Determine the (x, y) coordinate at the center of the cell enclosing the given text.  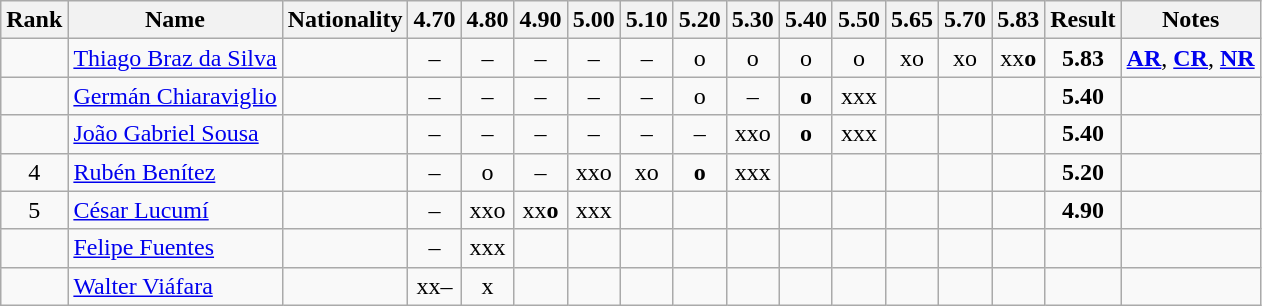
4 (34, 172)
5.10 (646, 20)
5.00 (594, 20)
Thiago Braz da Silva (175, 58)
5.65 (912, 20)
João Gabriel Sousa (175, 134)
Rubén Benítez (175, 172)
5 (34, 210)
Name (175, 20)
Walter Viáfara (175, 286)
Germán Chiaraviglio (175, 96)
AR, CR, NR (1190, 58)
4.70 (434, 20)
5.50 (858, 20)
César Lucumí (175, 210)
4.80 (488, 20)
x (488, 286)
5.70 (966, 20)
Notes (1190, 20)
xx– (434, 286)
Rank (34, 20)
Felipe Fuentes (175, 248)
Result (1083, 20)
Nationality (345, 20)
5.30 (752, 20)
